Pinpoint the cell where the given text exists, returning its (x, y) midpoint coordinate. 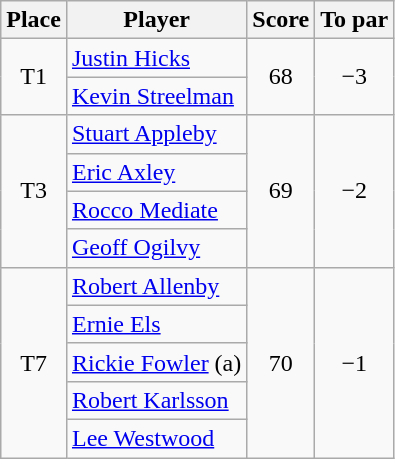
Robert Allenby (156, 286)
Place (34, 20)
Rocco Mediate (156, 210)
−3 (354, 77)
Kevin Streelman (156, 96)
Score (281, 20)
Justin Hicks (156, 58)
Stuart Appleby (156, 134)
Ernie Els (156, 324)
70 (281, 362)
Robert Karlsson (156, 400)
Eric Axley (156, 172)
−2 (354, 191)
Rickie Fowler (a) (156, 362)
T1 (34, 77)
T7 (34, 362)
T3 (34, 191)
To par (354, 20)
69 (281, 191)
68 (281, 77)
Player (156, 20)
Lee Westwood (156, 438)
−1 (354, 362)
Geoff Ogilvy (156, 248)
